Return (x, y) of the center of cell containing provided text 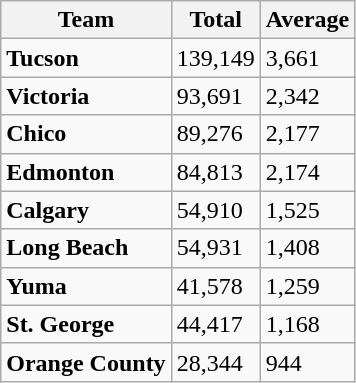
Average (308, 20)
139,149 (216, 58)
Chico (86, 134)
Tucson (86, 58)
2,177 (308, 134)
Team (86, 20)
Edmonton (86, 172)
Total (216, 20)
54,910 (216, 210)
2,342 (308, 96)
28,344 (216, 362)
944 (308, 362)
Yuma (86, 286)
89,276 (216, 134)
84,813 (216, 172)
3,661 (308, 58)
1,168 (308, 324)
1,525 (308, 210)
Victoria (86, 96)
1,408 (308, 248)
St. George (86, 324)
1,259 (308, 286)
2,174 (308, 172)
Calgary (86, 210)
44,417 (216, 324)
54,931 (216, 248)
Long Beach (86, 248)
Orange County (86, 362)
41,578 (216, 286)
93,691 (216, 96)
